Output the (x, y) coordinate of the center of the cell containing the given text.  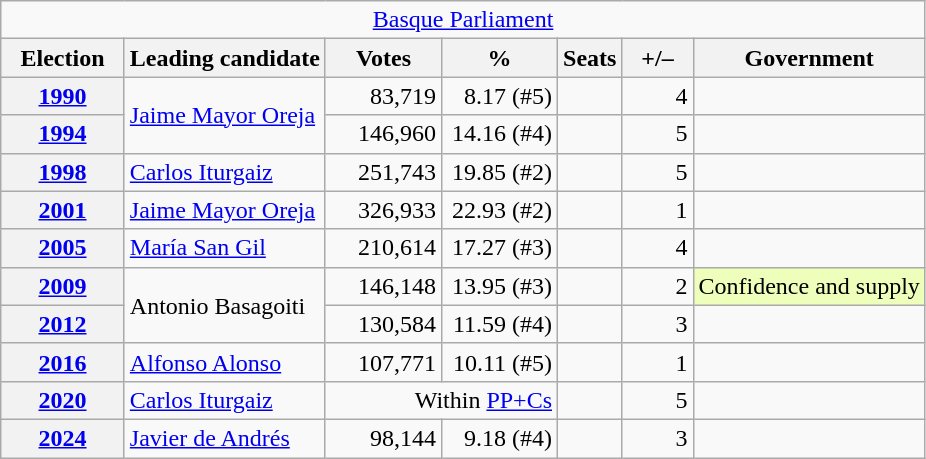
María San Gil (224, 248)
2005 (63, 248)
Confidence and supply (809, 286)
146,960 (383, 134)
2024 (63, 438)
1998 (63, 172)
2009 (63, 286)
% (499, 58)
251,743 (383, 172)
Seats (590, 58)
1990 (63, 96)
Antonio Basagoiti (224, 305)
98,144 (383, 438)
2001 (63, 210)
210,614 (383, 248)
19.85 (#2) (499, 172)
10.11 (#5) (499, 362)
22.93 (#2) (499, 210)
130,584 (383, 324)
Alfonso Alonso (224, 362)
Government (809, 58)
9.18 (#4) (499, 438)
326,933 (383, 210)
8.17 (#5) (499, 96)
83,719 (383, 96)
Javier de Andrés (224, 438)
Leading candidate (224, 58)
146,148 (383, 286)
11.59 (#4) (499, 324)
1994 (63, 134)
2016 (63, 362)
13.95 (#3) (499, 286)
2 (658, 286)
Votes (383, 58)
+/– (658, 58)
17.27 (#3) (499, 248)
Within PP+Cs (441, 400)
14.16 (#4) (499, 134)
2012 (63, 324)
Basque Parliament (464, 20)
107,771 (383, 362)
2020 (63, 400)
Election (63, 58)
